Output the [X, Y] coordinate of the center of the cell containing the given text.  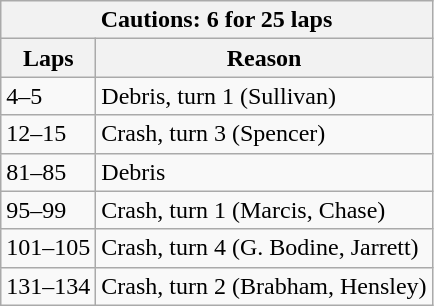
131–134 [48, 286]
Reason [264, 58]
Crash, turn 3 (Spencer) [264, 134]
12–15 [48, 134]
Debris, turn 1 (Sullivan) [264, 96]
Cautions: 6 for 25 laps [216, 20]
Debris [264, 172]
95–99 [48, 210]
Laps [48, 58]
4–5 [48, 96]
101–105 [48, 248]
Crash, turn 1 (Marcis, Chase) [264, 210]
Crash, turn 2 (Brabham, Hensley) [264, 286]
Crash, turn 4 (G. Bodine, Jarrett) [264, 248]
81–85 [48, 172]
